Determine the (x, y) coordinate at the center of the cell enclosing the given text.  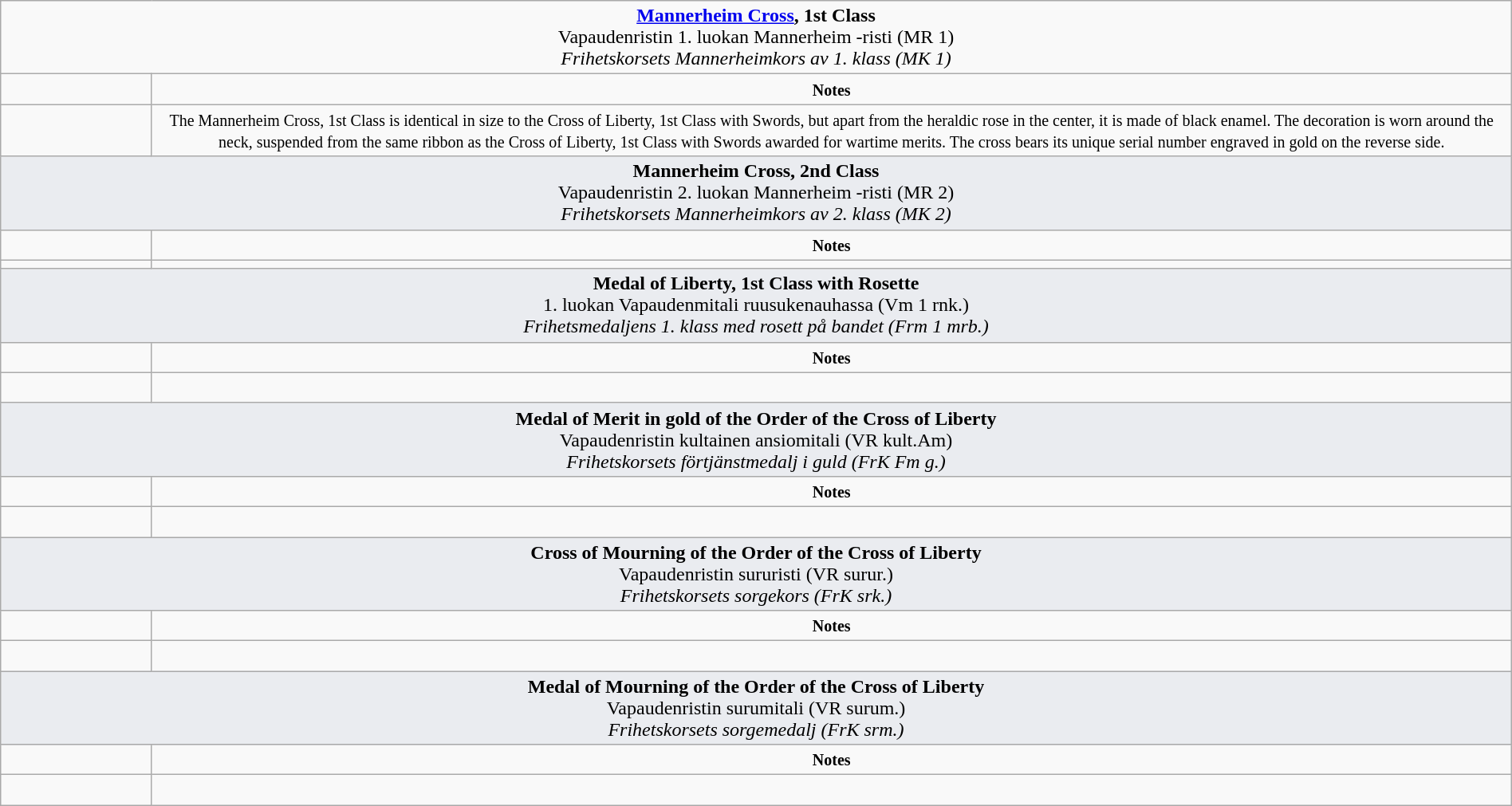
Cross of Mourning of the Order of the Cross of LibertyVapaudenristin sururisti (VR surur.)Frihetskorsets sorgekors (FrK srk.) (756, 574)
Mannerheim Cross, 2nd ClassVapaudenristin 2. luokan Mannerheim -risti (MR 2)Frihetskorsets Mannerheimkors av 2. klass (MK 2) (756, 193)
Mannerheim Cross, 1st ClassVapaudenristin 1. luokan Mannerheim -risti (MR 1)Frihetskorsets Mannerheimkors av 1. klass (MK 1) (756, 37)
Medal of Mourning of the Order of the Cross of LibertyVapaudenristin surumitali (VR surum.)Frihetskorsets sorgemedalj (FrK srm.) (756, 708)
